Identify which cell holds the provided text, then report its (X, Y) central coordinate. 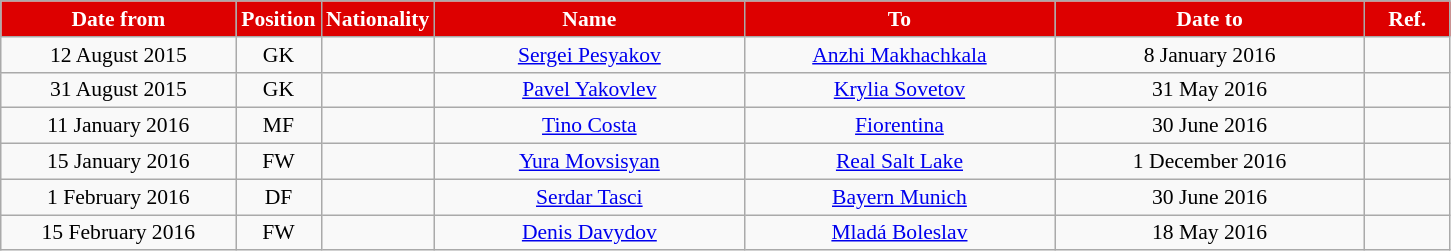
Fiorentina (899, 126)
Bayern Munich (899, 197)
12 August 2015 (118, 55)
31 August 2015 (118, 90)
Serdar Tasci (589, 197)
Date from (118, 19)
Sergei Pesyakov (589, 55)
Denis Davydov (589, 233)
18 May 2016 (1210, 233)
Yura Movsisyan (589, 162)
Position (278, 19)
Tino Costa (589, 126)
Mladá Boleslav (899, 233)
Date to (1210, 19)
1 February 2016 (118, 197)
MF (278, 126)
15 February 2016 (118, 233)
Name (589, 19)
1 December 2016 (1210, 162)
31 May 2016 (1210, 90)
To (899, 19)
15 January 2016 (118, 162)
DF (278, 197)
Ref. (1408, 19)
Krylia Sovetov (899, 90)
Anzhi Makhachkala (899, 55)
Nationality (378, 19)
Pavel Yakovlev (589, 90)
Real Salt Lake (899, 162)
11 January 2016 (118, 126)
8 January 2016 (1210, 55)
